For the text-containing cell, return its midpoint in (x, y) coordinate format. 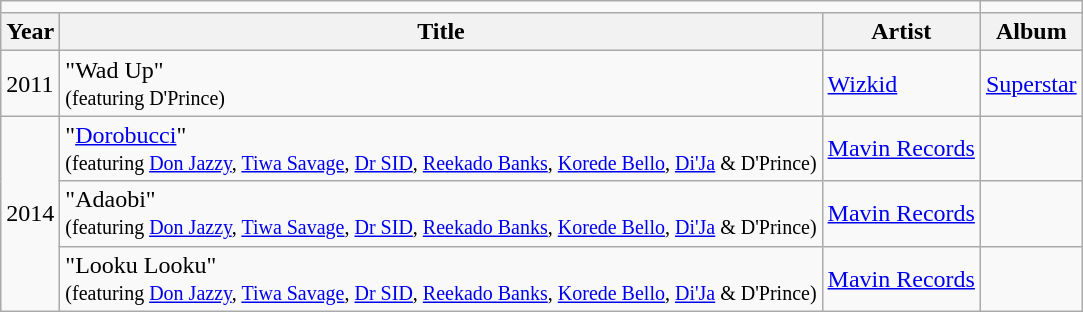
Album (1031, 32)
Wizkid (901, 84)
2011 (30, 84)
2014 (30, 214)
"Wad Up"(featuring D'Prince) (441, 84)
Artist (901, 32)
Superstar (1031, 84)
Year (30, 32)
Title (441, 32)
"Dorobucci"(featuring Don Jazzy, Tiwa Savage, Dr SID, Reekado Banks, Korede Bello, Di'Ja & D'Prince) (441, 148)
"Adaobi"(featuring Don Jazzy, Tiwa Savage, Dr SID, Reekado Banks, Korede Bello, Di'Ja & D'Prince) (441, 214)
"Looku Looku"(featuring Don Jazzy, Tiwa Savage, Dr SID, Reekado Banks, Korede Bello, Di'Ja & D'Prince) (441, 278)
